Capture the cell that displays the provided text and extract its (x, y) central coordinate. 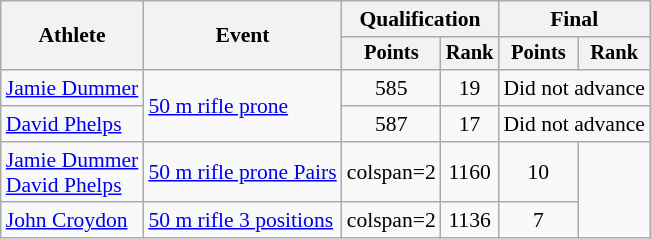
50 m rifle prone (242, 106)
Event (242, 36)
10 (538, 172)
1136 (470, 221)
585 (392, 88)
Jamie Dummer (72, 88)
17 (470, 124)
587 (392, 124)
50 m rifle 3 positions (242, 221)
Qualification (420, 19)
19 (470, 88)
7 (538, 221)
Athlete (72, 36)
1160 (470, 172)
50 m rifle prone Pairs (242, 172)
Final (574, 19)
John Croydon (72, 221)
David Phelps (72, 124)
Jamie DummerDavid Phelps (72, 172)
